For the text-containing cell, return its midpoint in (x, y) coordinate format. 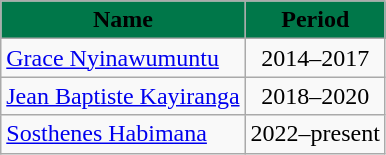
Sosthenes Habimana (123, 134)
Period (315, 20)
Grace Nyinawumuntu (123, 58)
2022–present (315, 134)
Jean Baptiste Kayiranga (123, 96)
2014–2017 (315, 58)
Name (123, 20)
2018–2020 (315, 96)
